Capture the cell that displays the provided text and extract its (x, y) central coordinate. 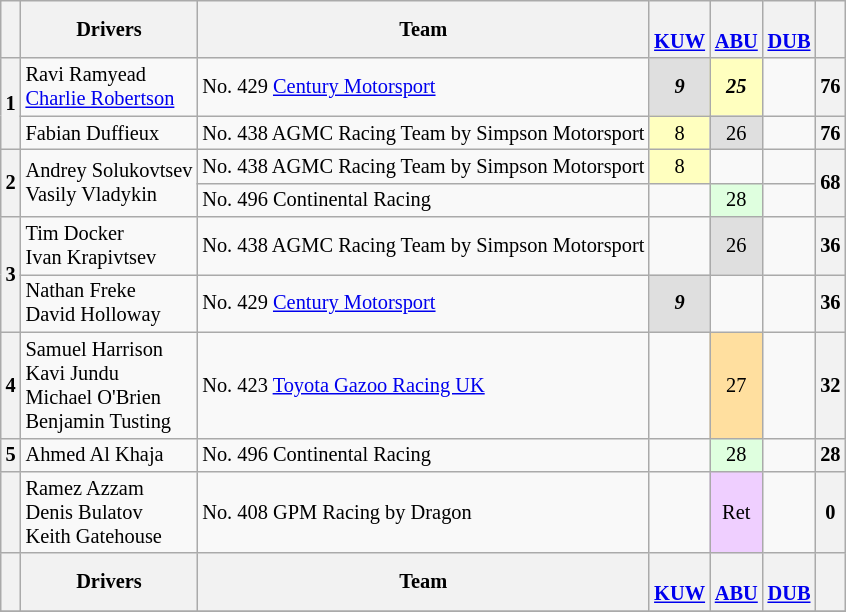
Nathan Freke David Holloway (110, 303)
Ret (736, 512)
4 (11, 385)
Tim Docker Ivan Krapivtsev (110, 246)
No. 423 Toyota Gazoo Racing UK (423, 385)
Ravi Ramyead Charlie Robertson (110, 87)
32 (830, 385)
3 (11, 274)
1 (11, 104)
Samuel Harrison Kavi Jundu Michael O'Brien Benjamin Tusting (110, 385)
Ahmed Al Khaja (110, 455)
0 (830, 512)
27 (736, 385)
Ramez Azzam Denis Bulatov Keith Gatehouse (110, 512)
Fabian Duffieux (110, 133)
68 (830, 182)
25 (736, 87)
5 (11, 455)
No. 408 GPM Racing by Dragon (423, 512)
2 (11, 182)
Andrey Solukovtsev Vasily Vladykin (110, 182)
